Output the [x, y] coordinate of the center of the cell containing the given text.  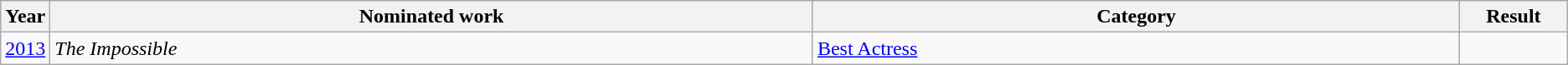
Result [1514, 17]
2013 [25, 48]
The Impossible [432, 48]
Nominated work [432, 17]
Best Actress [1136, 48]
Year [25, 17]
Category [1136, 17]
